Output the (x, y) coordinate of the center of the cell containing the given text.  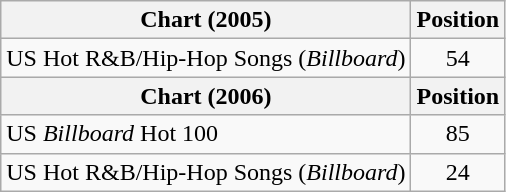
Chart (2006) (206, 96)
24 (458, 172)
Chart (2005) (206, 20)
54 (458, 58)
US Billboard Hot 100 (206, 134)
85 (458, 134)
